Locate the cell with the specified text and output its (X, Y) center coordinate. 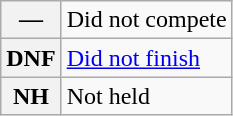
Not held (146, 96)
Did not finish (146, 58)
— (31, 20)
NH (31, 96)
DNF (31, 58)
Did not compete (146, 20)
